Pinpoint the cell where the given text exists, returning its [X, Y] midpoint coordinate. 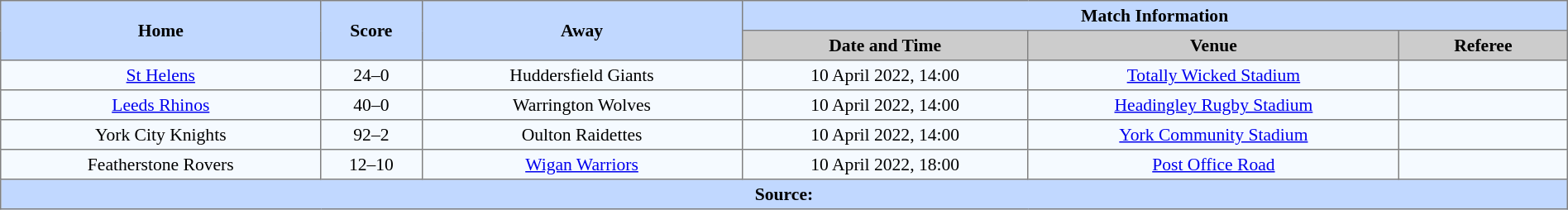
Huddersfield Giants [582, 75]
Venue [1213, 45]
12–10 [371, 165]
40–0 [371, 105]
Date and Time [885, 45]
Referee [1483, 45]
Leeds Rhinos [160, 105]
Oulton Raidettes [582, 135]
10 April 2022, 18:00 [885, 165]
Featherstone Rovers [160, 165]
Away [582, 31]
Score [371, 31]
92–2 [371, 135]
Warrington Wolves [582, 105]
St Helens [160, 75]
York Community Stadium [1213, 135]
York City Knights [160, 135]
24–0 [371, 75]
Match Information [1154, 16]
Wigan Warriors [582, 165]
Post Office Road [1213, 165]
Headingley Rugby Stadium [1213, 105]
Home [160, 31]
Totally Wicked Stadium [1213, 75]
Source: [784, 194]
